Return the [x, y] coordinate for the center point of the cell that contains the specified text.  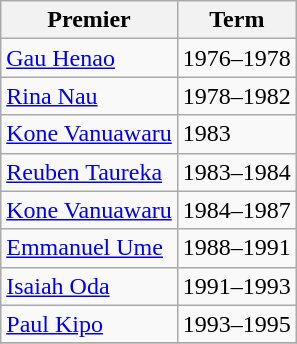
1978–1982 [236, 96]
Premier [90, 20]
Emmanuel Ume [90, 248]
1984–1987 [236, 210]
Paul Kipo [90, 324]
Term [236, 20]
Gau Henao [90, 58]
1976–1978 [236, 58]
1983–1984 [236, 172]
1983 [236, 134]
Reuben Taureka [90, 172]
Rina Nau [90, 96]
1993–1995 [236, 324]
Isaiah Oda [90, 286]
1988–1991 [236, 248]
1991–1993 [236, 286]
